Determine the (X, Y) coordinate at the center of the cell enclosing the given text.  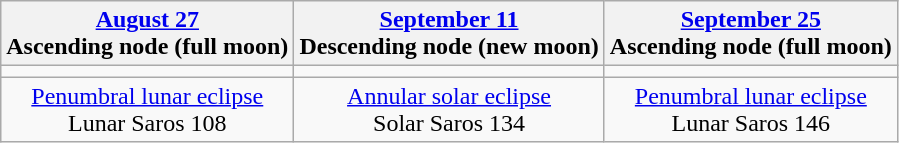
Penumbral lunar eclipseLunar Saros 146 (750, 110)
Penumbral lunar eclipseLunar Saros 108 (148, 110)
Annular solar eclipseSolar Saros 134 (449, 110)
September 11Descending node (new moon) (449, 34)
August 27Ascending node (full moon) (148, 34)
September 25Ascending node (full moon) (750, 34)
